For the text-containing cell, return its midpoint in (x, y) coordinate format. 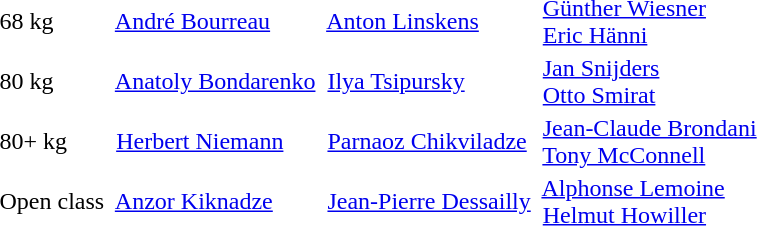
Ilya Tsipursky (426, 82)
Parnaoz Chikviladze (426, 142)
Anatoly Bondarenko (213, 82)
Herbert Niemann (213, 142)
